Return (X, Y) of the center of cell containing provided text 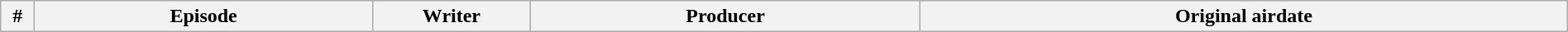
Original airdate (1244, 16)
Producer (724, 16)
Episode (203, 16)
Writer (452, 16)
# (18, 16)
